Return [X, Y] of the center of cell containing provided text 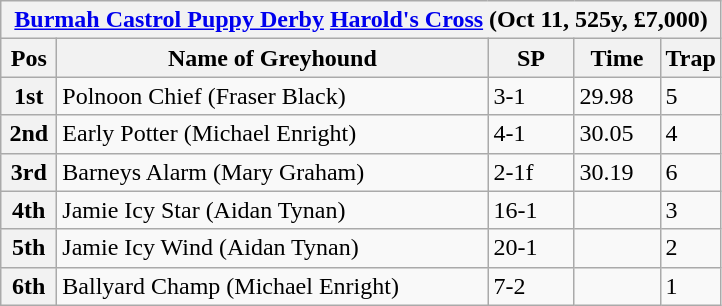
Jamie Icy Star (Aidan Tynan) [272, 210]
6 [690, 172]
5th [29, 248]
16-1 [531, 210]
2nd [29, 134]
Burmah Castrol Puppy Derby Harold's Cross (Oct 11, 525y, £7,000) [362, 20]
Early Potter (Michael Enright) [272, 134]
Name of Greyhound [272, 58]
4 [690, 134]
SP [531, 58]
Polnoon Chief (Fraser Black) [272, 96]
Trap [690, 58]
4th [29, 210]
1st [29, 96]
29.98 [617, 96]
2 [690, 248]
Time [617, 58]
1 [690, 286]
3rd [29, 172]
30.19 [617, 172]
Ballyard Champ (Michael Enright) [272, 286]
Jamie Icy Wind (Aidan Tynan) [272, 248]
7-2 [531, 286]
Barneys Alarm (Mary Graham) [272, 172]
30.05 [617, 134]
3 [690, 210]
6th [29, 286]
4-1 [531, 134]
Pos [29, 58]
2-1f [531, 172]
20-1 [531, 248]
5 [690, 96]
3-1 [531, 96]
